Scan for the cell matching the given text and deliver its [x, y] coordinate at center. 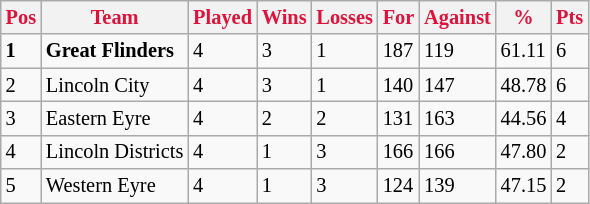
131 [398, 118]
5 [21, 186]
Eastern Eyre [114, 118]
Lincoln City [114, 85]
Played [222, 17]
48.78 [524, 85]
Pts [570, 17]
47.80 [524, 152]
140 [398, 85]
Against [458, 17]
Pos [21, 17]
124 [398, 186]
187 [398, 51]
119 [458, 51]
47.15 [524, 186]
61.11 [524, 51]
Losses [344, 17]
Team [114, 17]
% [524, 17]
139 [458, 186]
For [398, 17]
44.56 [524, 118]
Great Flinders [114, 51]
Wins [284, 17]
Lincoln Districts [114, 152]
163 [458, 118]
Western Eyre [114, 186]
147 [458, 85]
